Capture the cell that displays the provided text and extract its [x, y] central coordinate. 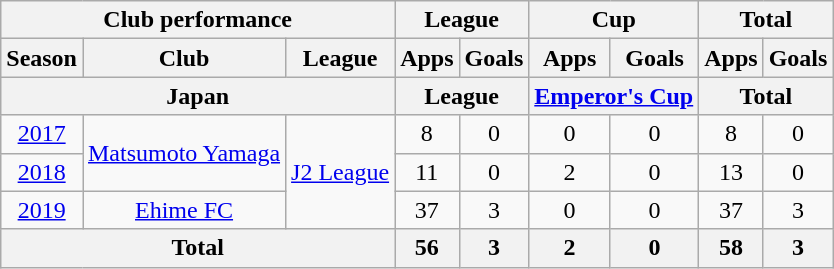
Ehime FC [184, 210]
56 [427, 248]
Season [42, 58]
Matsumoto Yamaga [184, 153]
Club [184, 58]
11 [427, 172]
13 [731, 172]
Japan [198, 96]
58 [731, 248]
2019 [42, 210]
2017 [42, 134]
Emperor's Cup [614, 96]
J2 League [340, 172]
2018 [42, 172]
Cup [614, 20]
Club performance [198, 20]
